Search for the cell housing the specified text and yield its (x, y) center coordinate. 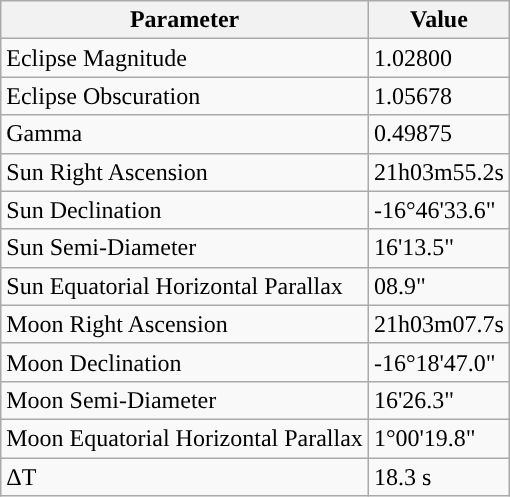
Sun Equatorial Horizontal Parallax (185, 286)
Moon Semi-Diameter (185, 400)
18.3 s (438, 477)
Eclipse Obscuration (185, 96)
08.9" (438, 286)
Sun Declination (185, 210)
-16°46'33.6" (438, 210)
Gamma (185, 134)
0.49875 (438, 134)
Value (438, 20)
Moon Declination (185, 362)
21h03m55.2s (438, 172)
-16°18'47.0" (438, 362)
Sun Right Ascension (185, 172)
16'26.3" (438, 400)
Moon Right Ascension (185, 324)
Parameter (185, 20)
21h03m07.7s (438, 324)
ΔT (185, 477)
1.05678 (438, 96)
Sun Semi-Diameter (185, 248)
1.02800 (438, 58)
16'13.5" (438, 248)
Moon Equatorial Horizontal Parallax (185, 438)
Eclipse Magnitude (185, 58)
1°00'19.8" (438, 438)
